Output the [x, y] coordinate of the center of the cell containing the given text.  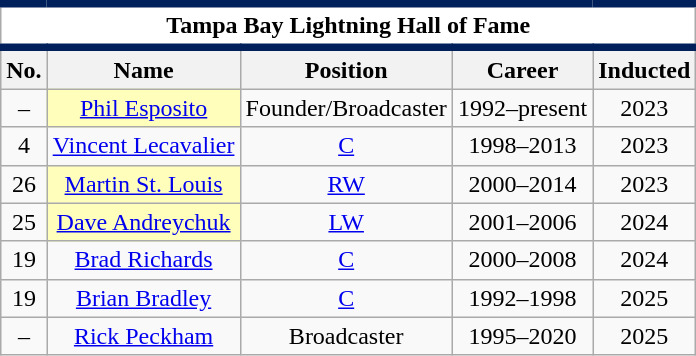
Name [144, 68]
Dave Andreychuk [144, 222]
1995–2020 [522, 336]
No. [24, 68]
26 [24, 184]
Rick Peckham [144, 336]
2001–2006 [522, 222]
2000–2014 [522, 184]
2000–2008 [522, 260]
Brian Bradley [144, 298]
Martin St. Louis [144, 184]
Brad Richards [144, 260]
Phil Esposito [144, 108]
1992–present [522, 108]
4 [24, 146]
Tampa Bay Lightning Hall of Fame [348, 26]
Broadcaster [346, 336]
RW [346, 184]
Inducted [644, 68]
Founder/Broadcaster [346, 108]
25 [24, 222]
LW [346, 222]
Vincent Lecavalier [144, 146]
1998–2013 [522, 146]
1992–1998 [522, 298]
Career [522, 68]
Position [346, 68]
